From the cell containing the given text, extract its center point as (X, Y) coordinate. 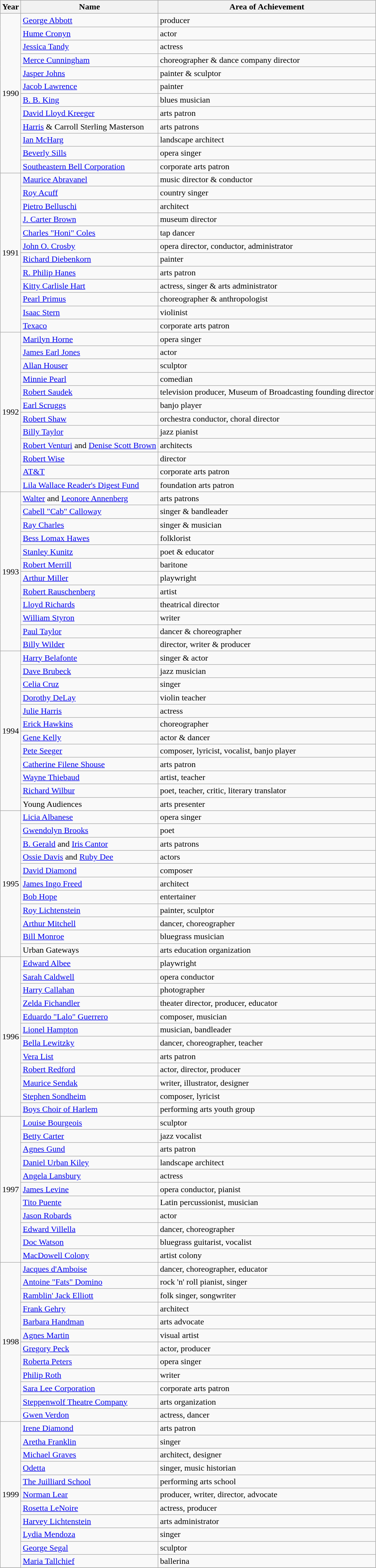
singer, music historian (267, 1468)
Agnes Gund (89, 1149)
Lila Wallace Reader's Digest Fund (89, 485)
painter & sculptor (267, 73)
Lionel Hampton (89, 1030)
Maria Tallchief (89, 1561)
Daniel Urban Kiley (89, 1162)
Robert Wise (89, 459)
Edward Villella (89, 1229)
artist, teacher (267, 777)
jazz musician (267, 671)
Michael Graves (89, 1455)
Earl Scruggs (89, 406)
composer (267, 870)
1992 (10, 412)
Robert Shaw (89, 419)
Boys Choir of Harlem (89, 1109)
Robert Redford (89, 1070)
1996 (10, 1036)
Harry Belafonte (89, 658)
arts presenter (267, 804)
architects (267, 445)
1993 (10, 572)
actor & dancer (267, 737)
Lydia Mendoza (89, 1534)
Gwen Verdon (89, 1415)
Pietro Belluschi (89, 206)
Sara Lee Corporation (89, 1388)
J. Carter Brown (89, 220)
jazz pianist (267, 432)
director, writer & producer (267, 645)
Harris & Carroll Sterling Masterson (89, 126)
violin teacher (267, 698)
arts education organization (267, 950)
Sarah Caldwell (89, 976)
Bob Hope (89, 897)
folk singer, songwriter (267, 1295)
Bess Lomax Hawes (89, 538)
Angela Lansbury (89, 1176)
entertainer (267, 897)
Philip Roth (89, 1375)
theatrical director (267, 605)
composer, lyricist (267, 1096)
Rosetta LeNoire (89, 1508)
Arthur Mitchell (89, 923)
Robert Merrill (89, 565)
George Segal (89, 1548)
Wayne Thiebaud (89, 777)
singer & bandleader (267, 512)
Ossie Davis and Ruby Dee (89, 857)
Stanley Kunitz (89, 551)
Texaco (89, 326)
singer & musician (267, 525)
arts advocate (267, 1322)
George Abbott (89, 20)
Gene Kelly (89, 737)
violinist (267, 312)
William Styron (89, 618)
Gregory Peck (89, 1348)
ballerina (267, 1561)
Pearl Primus (89, 299)
Richard Wilbur (89, 790)
1998 (10, 1342)
photographer (267, 990)
1995 (10, 884)
Antoine "Fats" Domino (89, 1282)
Bella Lewitzky (89, 1043)
Southeastern Bell Corporation (89, 166)
Ian McHarg (89, 140)
Jacques d'Amboise (89, 1269)
MacDowell Colony (89, 1256)
Name (89, 7)
Louise Bourgeois (89, 1123)
Maurice Abravanel (89, 180)
Young Audiences (89, 804)
Jacob Lawrence (89, 87)
singer & actor (267, 658)
Doc Watson (89, 1242)
James Ingo Freed (89, 884)
composer, musician (267, 1017)
choreographer & anthropologist (267, 299)
tap dancer (267, 233)
Dave Brubeck (89, 671)
television producer, Museum of Broadcasting founding director (267, 392)
Barbara Handman (89, 1322)
artist (267, 592)
Walter and Leonore Annenberg (89, 498)
painter, sculptor (267, 910)
Aretha Franklin (89, 1442)
composer, lyricist, vocalist, banjo player (267, 751)
Harry Callahan (89, 990)
dancer, choreographer, teacher (267, 1043)
actor, director, producer (267, 1070)
1990 (10, 94)
Betty Carter (89, 1136)
banjo player (267, 406)
music director & conductor (267, 180)
opera director, conductor, administrator (267, 246)
Robert Venturi and Denise Scott Brown (89, 445)
architect, designer (267, 1455)
Pete Seeger (89, 751)
Jessica Tandy (89, 47)
Steppenwolf Theatre Company (89, 1402)
Tito Puente (89, 1202)
Ray Charles (89, 525)
B. B. King (89, 100)
David Diamond (89, 870)
actress, dancer (267, 1415)
dancer & choreographer (267, 631)
Robert Saudek (89, 392)
producer, writer, director, advocate (267, 1495)
Roy Lichtenstein (89, 910)
Maurice Sendak (89, 1083)
Richard Diebenkorn (89, 259)
dancer, choreographer, educator (267, 1269)
The Juilliard School (89, 1481)
actors (267, 857)
Allan Houser (89, 365)
choreographer & dance company director (267, 60)
James Earl Jones (89, 352)
Kitty Carlisle Hart (89, 286)
Roberta Peters (89, 1362)
performing arts school (267, 1481)
Jasper Johns (89, 73)
rock 'n' roll pianist, singer (267, 1282)
arts organization (267, 1402)
Robert Rauschenberg (89, 592)
baritone (267, 565)
Bill Monroe (89, 937)
choreographer (267, 724)
1994 (10, 731)
artist colony (267, 1256)
opera conductor (267, 976)
Gwendolyn Brooks (89, 831)
John O. Crosby (89, 246)
Erick Hawkins (89, 724)
Marilyn Horne (89, 339)
Celia Cruz (89, 684)
bluegrass musician (267, 937)
1997 (10, 1189)
Beverly Sills (89, 153)
actress, producer (267, 1508)
Billy Wilder (89, 645)
R. Philip Hanes (89, 273)
country singer (267, 193)
blues musician (267, 100)
Vera List (89, 1056)
comedian (267, 379)
actress, singer & arts administrator (267, 286)
1991 (10, 253)
Charles "Honi" Coles (89, 233)
Year (10, 7)
Jason Robards (89, 1216)
Urban Gateways (89, 950)
Odetta (89, 1468)
Harvey Lichtenstein (89, 1521)
Dorothy DeLay (89, 698)
foundation arts patron (267, 485)
museum director (267, 220)
Lloyd Richards (89, 605)
Agnes Martin (89, 1335)
Catherine Filene Shouse (89, 764)
1999 (10, 1494)
writer, illustrator, designer (267, 1083)
Norman Lear (89, 1495)
Isaac Stern (89, 312)
opera conductor, pianist (267, 1189)
Edward Albee (89, 963)
theater director, producer, educator (267, 1003)
David Lloyd Kreeger (89, 113)
poet, teacher, critic, literary translator (267, 790)
jazz vocalist (267, 1136)
Eduardo "Lalo" Guerrero (89, 1017)
Irene Diamond (89, 1428)
orchestra conductor, choral director (267, 419)
director (267, 459)
actor, producer (267, 1348)
Minnie Pearl (89, 379)
Merce Cunningham (89, 60)
producer (267, 20)
poet & educator (267, 551)
performing arts youth group (267, 1109)
James Levine (89, 1189)
Arthur Miller (89, 578)
Cabell "Cab" Calloway (89, 512)
musician, bandleader (267, 1030)
Julie Harris (89, 711)
Latin percussionist, musician (267, 1202)
Area of Achievement (267, 7)
Zelda Fichandler (89, 1003)
Licia Albanese (89, 817)
folklorist (267, 538)
arts administrator (267, 1521)
Roy Acuff (89, 193)
Stephen Sondheim (89, 1096)
AT&T (89, 472)
Billy Taylor (89, 432)
Frank Gehry (89, 1309)
bluegrass guitarist, vocalist (267, 1242)
B. Gerald and Iris Cantor (89, 844)
Ramblin' Jack Elliott (89, 1295)
visual artist (267, 1335)
Hume Cronyn (89, 34)
poet (267, 831)
Paul Taylor (89, 631)
